Determine the [X, Y] coordinate at the center of the cell enclosing the given text.  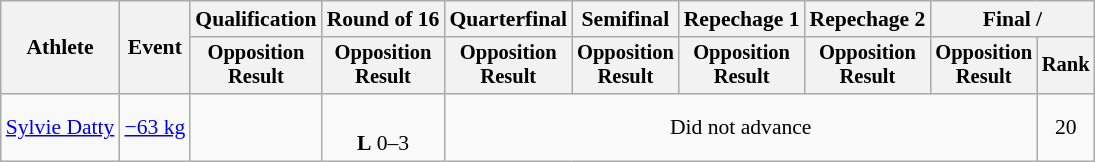
Quarterfinal [508, 19]
−63 kg [154, 128]
Sylvie Datty [60, 128]
20 [1066, 128]
Qualification [256, 19]
Semifinal [626, 19]
Did not advance [740, 128]
Athlete [60, 48]
Repechage 1 [742, 19]
Round of 16 [384, 19]
Rank [1066, 66]
Final / [1012, 19]
Event [154, 48]
L 0–3 [384, 128]
Repechage 2 [868, 19]
